Search for the cell housing the specified text and yield its (x, y) center coordinate. 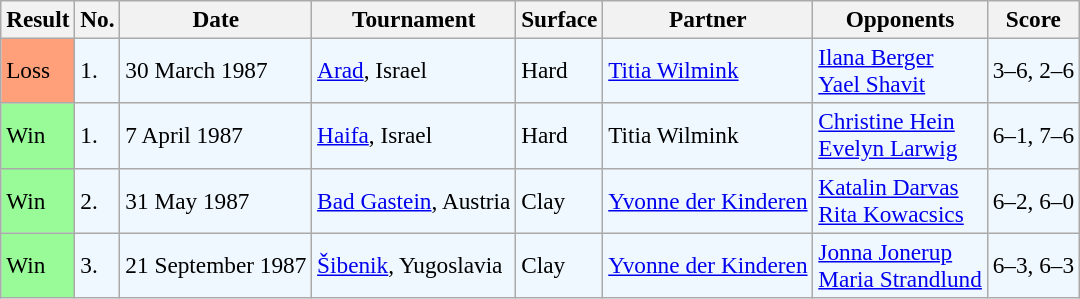
Tournament (414, 19)
3–6, 2–6 (1033, 70)
Christine Hein Evelyn Larwig (900, 136)
Haifa, Israel (414, 136)
No. (98, 19)
Šibenik, Yugoslavia (414, 264)
6–3, 6–3 (1033, 264)
Opponents (900, 19)
3. (98, 264)
Bad Gastein, Austria (414, 200)
Result (38, 19)
Arad, Israel (414, 70)
Katalin Darvas Rita Kowacsics (900, 200)
7 April 1987 (216, 136)
2. (98, 200)
31 May 1987 (216, 200)
6–2, 6–0 (1033, 200)
21 September 1987 (216, 264)
Partner (708, 19)
Jonna Jonerup Maria Strandlund (900, 264)
Loss (38, 70)
Ilana Berger Yael Shavit (900, 70)
Score (1033, 19)
Date (216, 19)
30 March 1987 (216, 70)
Surface (560, 19)
6–1, 7–6 (1033, 136)
